Find where the given text appears and provide that cell's center as (x, y) coordinate. 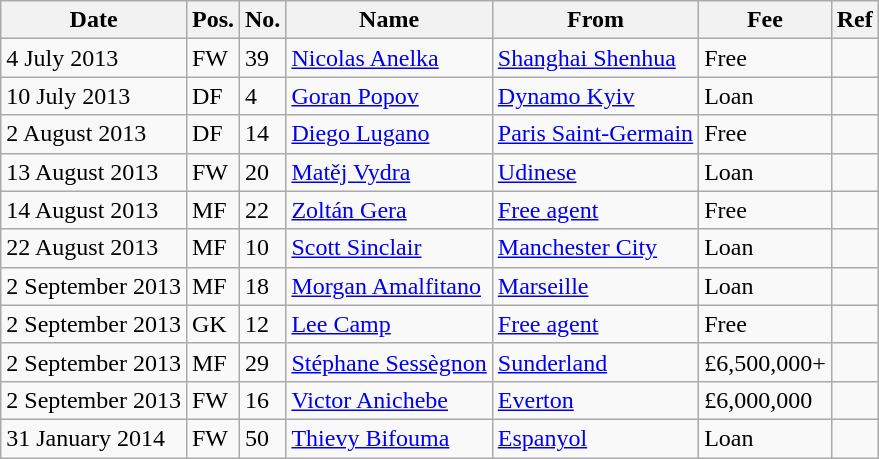
No. (263, 20)
Zoltán Gera (389, 210)
Scott Sinclair (389, 248)
Manchester City (595, 248)
4 (263, 96)
Sunderland (595, 362)
39 (263, 58)
Espanyol (595, 438)
14 August 2013 (94, 210)
£6,000,000 (766, 400)
Nicolas Anelka (389, 58)
4 July 2013 (94, 58)
Ref (854, 20)
22 August 2013 (94, 248)
Paris Saint-Germain (595, 134)
Stéphane Sessègnon (389, 362)
Dynamo Kyiv (595, 96)
14 (263, 134)
Morgan Amalfitano (389, 286)
10 July 2013 (94, 96)
50 (263, 438)
Date (94, 20)
31 January 2014 (94, 438)
12 (263, 324)
13 August 2013 (94, 172)
Thievy Bifouma (389, 438)
Matěj Vydra (389, 172)
Everton (595, 400)
18 (263, 286)
Fee (766, 20)
Victor Anichebe (389, 400)
Lee Camp (389, 324)
2 August 2013 (94, 134)
Goran Popov (389, 96)
10 (263, 248)
Udinese (595, 172)
29 (263, 362)
16 (263, 400)
£6,500,000+ (766, 362)
Diego Lugano (389, 134)
GK (212, 324)
Pos. (212, 20)
Name (389, 20)
Marseille (595, 286)
Shanghai Shenhua (595, 58)
20 (263, 172)
22 (263, 210)
From (595, 20)
